Find where the given text appears and provide that cell's center as (X, Y) coordinate. 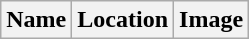
Location (123, 20)
Name (36, 20)
Image (212, 20)
